Extract the (x, y) coordinate from the center of the cell holding the provided text.  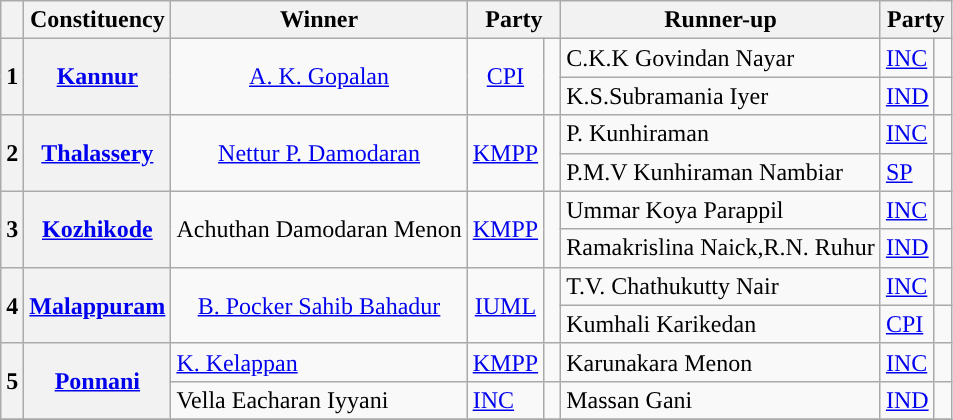
Runner-up (721, 20)
5 (12, 381)
K.S.Subramania Iyer (721, 96)
Malappuram (98, 305)
IUML (505, 305)
P. Kunhiraman (721, 134)
Ummar Koya Parappil (721, 210)
3 (12, 229)
B. Pocker Sahib Bahadur (319, 305)
C.K.K Govindan Nayar (721, 58)
SP (907, 172)
Kumhali Karikedan (721, 324)
4 (12, 305)
T.V. Chathukutty Nair (721, 286)
K. Kelappan (319, 362)
Massan Gani (721, 400)
Karunakara Menon (721, 362)
Ramakrislina Naick,R.N. Ruhur (721, 248)
1 (12, 77)
A. K. Gopalan (319, 77)
Ponnani (98, 381)
Kozhikode (98, 229)
Vella Eacharan Iyyani (319, 400)
Constituency (98, 20)
Achuthan Damodaran Menon (319, 229)
2 (12, 153)
Winner (319, 20)
Kannur (98, 77)
Thalassery (98, 153)
Nettur P. Damodaran (319, 153)
P.M.V Kunhiraman Nambiar (721, 172)
